Find where the given text appears and provide that cell's center as [X, Y] coordinate. 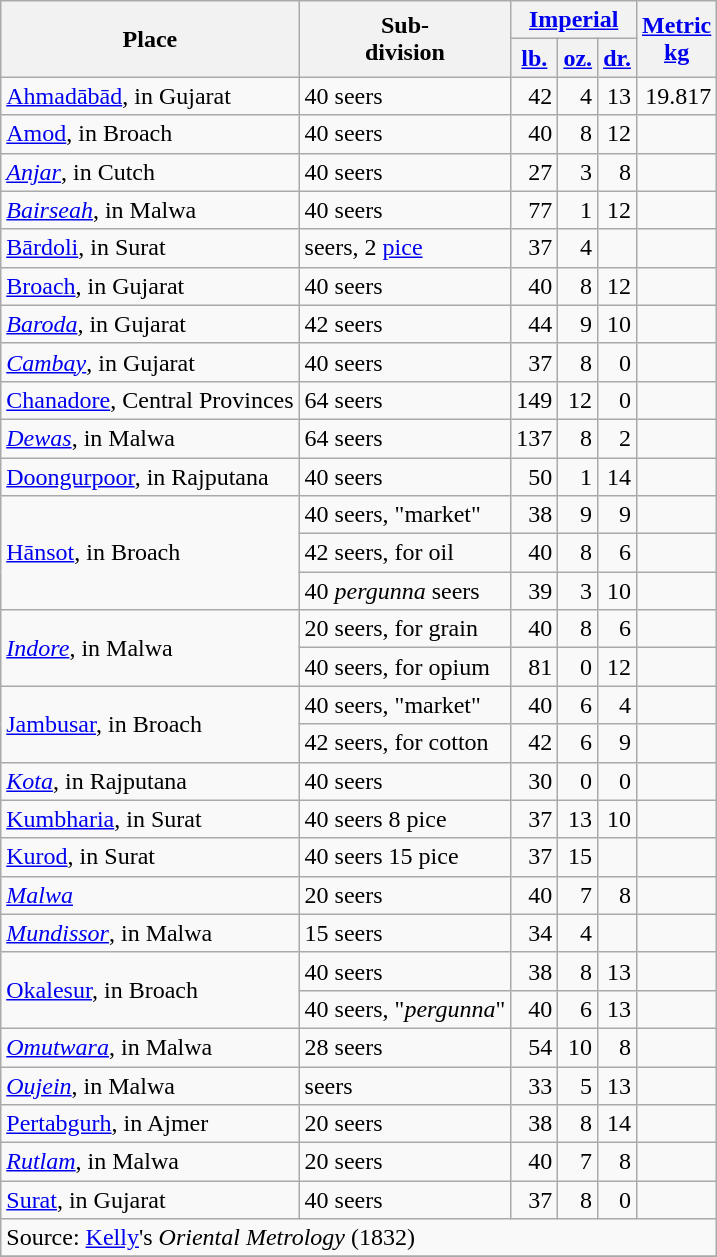
Metrickg [676, 39]
Bairseah, in Malwa [150, 210]
40 seers 8 pice [405, 819]
42 seers, for cotton [405, 743]
Sub-division [405, 39]
81 [534, 667]
Anjar, in Cutch [150, 172]
40 seers 15 pice [405, 857]
149 [534, 400]
Hānsot, in Broach [150, 553]
Bārdoli, in Surat [150, 248]
Malwa [150, 895]
Place [150, 39]
137 [534, 438]
lb. [534, 58]
20 seers, for grain [405, 629]
Okalesur, in Broach [150, 990]
Baroda, in Gujarat [150, 324]
40 pergunna seers [405, 591]
Jambusar, in Broach [150, 724]
seers, 2 pice [405, 248]
Indore, in Malwa [150, 648]
Pertabgurh, in Ajmer [150, 1124]
Doongurpoor, in Rajputana [150, 477]
Oujein, in Malwa [150, 1085]
34 [534, 933]
27 [534, 172]
40 seers, for opium [405, 667]
Omutwara, in Malwa [150, 1047]
Surat, in Gujarat [150, 1200]
Chanadore, Central Provinces [150, 400]
77 [534, 210]
19.817 [676, 96]
seers [405, 1085]
Amod, in Broach [150, 134]
44 [534, 324]
Broach, in Gujarat [150, 286]
Dewas, in Malwa [150, 438]
Ahmadābād, in Gujarat [150, 96]
Kumbharia, in Surat [150, 819]
Rutlam, in Malwa [150, 1162]
15 seers [405, 933]
Kurod, in Surat [150, 857]
Mundissor, in Malwa [150, 933]
50 [534, 477]
28 seers [405, 1047]
Cambay, in Gujarat [150, 362]
2 [618, 438]
54 [534, 1047]
Imperial [574, 20]
oz. [578, 58]
42 seers [405, 324]
40 seers, "pergunna" [405, 1009]
5 [578, 1085]
Source: Kelly's Oriental Metrology (1832) [359, 1238]
dr. [618, 58]
42 seers, for oil [405, 553]
30 [534, 781]
39 [534, 591]
15 [578, 857]
Kota, in Rajputana [150, 781]
33 [534, 1085]
